Determine the [X, Y] coordinate at the center of the cell enclosing the given text.  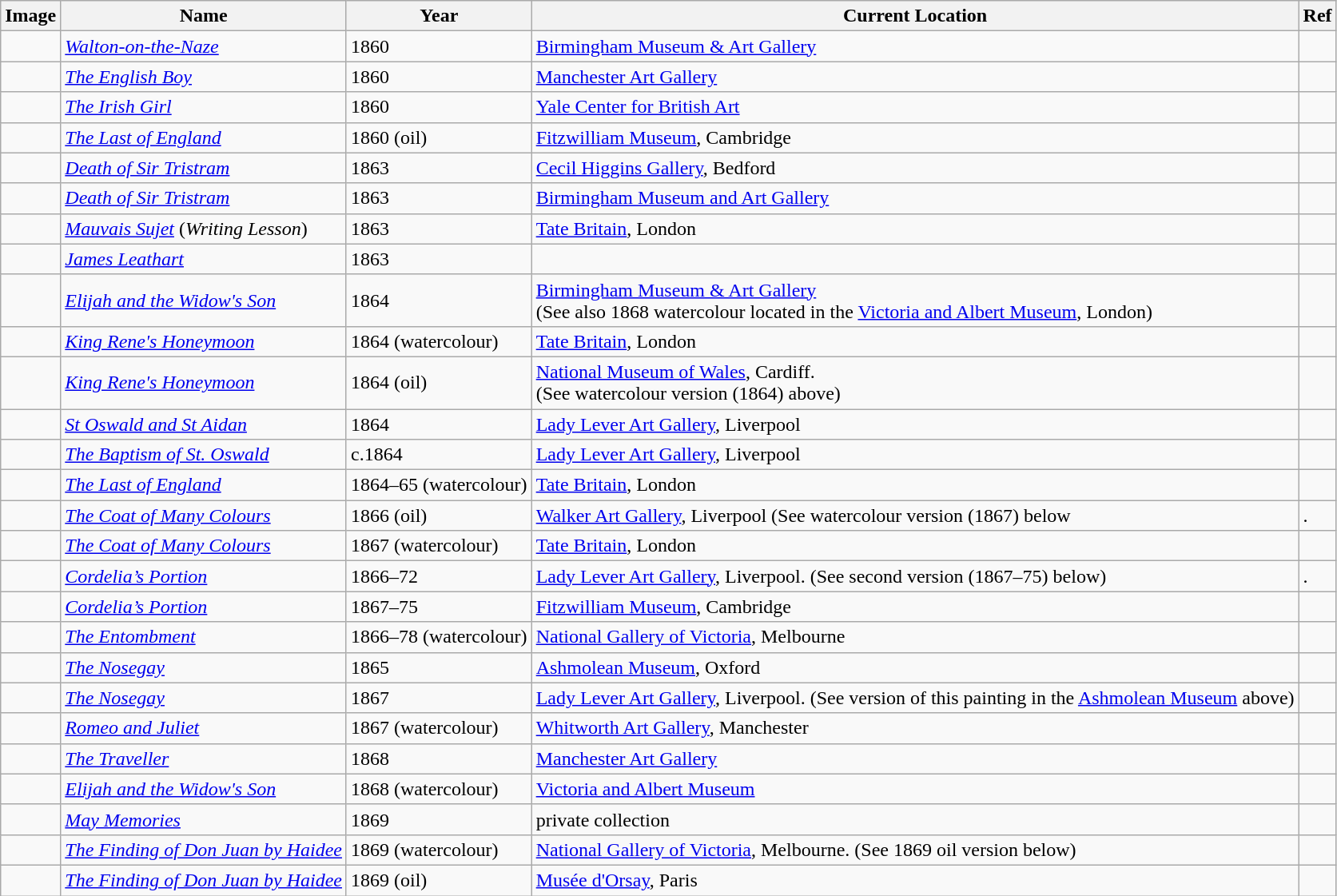
Ref [1317, 16]
1866–78 (watercolour) [439, 637]
Romeo and Juliet [204, 728]
1864–65 (watercolour) [439, 485]
Current Location [915, 16]
1867 [439, 698]
1864 (watercolour) [439, 341]
Cecil Higgins Gallery, Bedford [915, 168]
The Traveller [204, 759]
1865 [439, 667]
Walton-on-the-Naze [204, 46]
1868 (watercolour) [439, 789]
1866 (oil) [439, 516]
Lady Lever Art Gallery, Liverpool. (See second version (1867–75) below) [915, 576]
Musée d'Orsay, Paris [915, 880]
Name [204, 16]
The Entombment [204, 637]
National Museum of Wales, Cardiff. (See watercolour version (1864) above) [915, 382]
1864 (oil) [439, 382]
1869 [439, 819]
James Leathart [204, 259]
Year [439, 16]
1869 (watercolour) [439, 850]
Victoria and Albert Museum [915, 789]
c.1864 [439, 455]
Walker Art Gallery, Liverpool (See watercolour version (1867) below [915, 516]
The Irish Girl [204, 107]
1869 (oil) [439, 880]
1867–75 [439, 607]
private collection [915, 819]
May Memories [204, 819]
The Baptism of St. Oswald [204, 455]
Image [30, 16]
Birmingham Museum & Art Gallery [915, 46]
Birmingham Museum and Art Gallery [915, 198]
Mauvais Sujet (Writing Lesson) [204, 229]
Ashmolean Museum, Oxford [915, 667]
1860 (oil) [439, 137]
1868 [439, 759]
The English Boy [204, 77]
St Oswald and St Aidan [204, 424]
1866–72 [439, 576]
National Gallery of Victoria, Melbourne [915, 637]
National Gallery of Victoria, Melbourne. (See 1869 oil version below) [915, 850]
Birmingham Museum & Art Gallery (See also 1868 watercolour located in the Victoria and Albert Museum, London) [915, 301]
Lady Lever Art Gallery, Liverpool. (See version of this painting in the Ashmolean Museum above) [915, 698]
Yale Center for British Art [915, 107]
Whitworth Art Gallery, Manchester [915, 728]
